Capture the cell that displays the provided text and extract its (x, y) central coordinate. 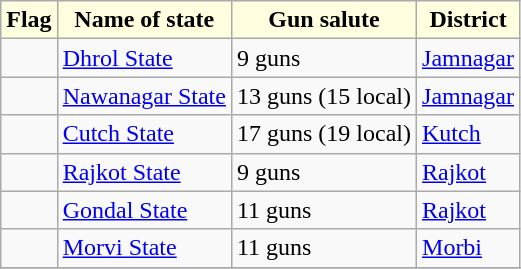
Dhrol State (144, 58)
17 guns (19 local) (324, 134)
District (468, 20)
Flag (29, 20)
Name of state (144, 20)
Kutch (468, 134)
Morvi State (144, 248)
Nawanagar State (144, 96)
Rajkot State (144, 172)
13 guns (15 local) (324, 96)
Gondal State (144, 210)
Morbi (468, 248)
Cutch State (144, 134)
Gun salute (324, 20)
